Return [x, y] of the center of cell containing provided text 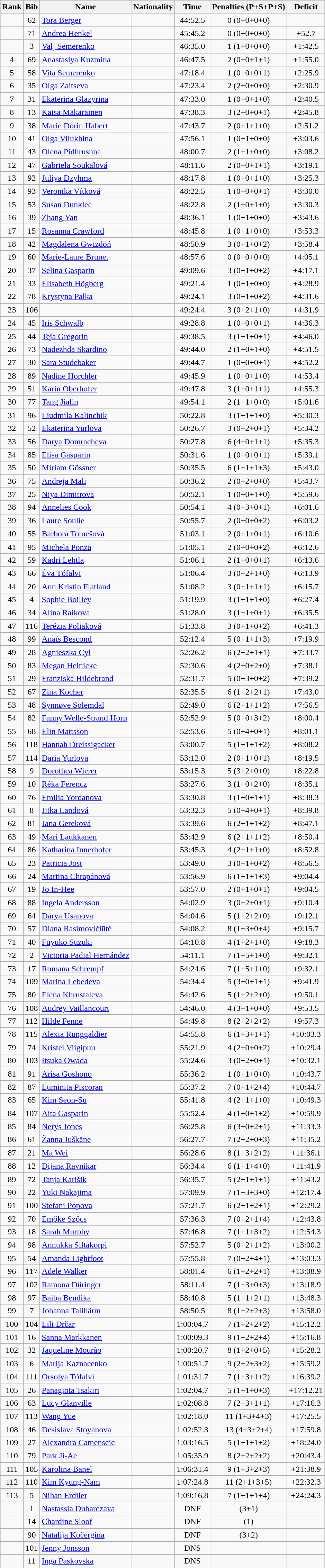
Stefani Popova [85, 1205]
Nationality [153, 7]
Liudmila Kalinchik [85, 415]
Žanna Juškāne [85, 1140]
Selina Gasparin [85, 270]
49:44.7 [192, 362]
5 (1+1+0+3) [249, 1390]
Sophie Boilley [85, 600]
53:42.9 [192, 837]
+3:30.3 [306, 205]
+9:18.3 [306, 942]
5 (0+3+0+2) [249, 679]
+3:58.4 [306, 244]
Iris Schwalb [85, 323]
5 (0+1+1+3) [249, 639]
47:56.1 [192, 138]
Johanna Talihärm [85, 1311]
Magdalena Gwizdoń [85, 244]
49:21.4 [192, 283]
Nadezhda Skardino [85, 349]
+22:32.3 [306, 1482]
1:07:24.8 [192, 1482]
+10:32.1 [306, 1061]
7 (2+2+0+3) [249, 1140]
51:05.1 [192, 547]
Luminita Piscoran [85, 1087]
52:26.2 [192, 652]
Agnieszka Cyl [85, 652]
2 (1+0+0+1) [249, 560]
Name [85, 7]
48:17.8 [192, 178]
3 (1+0+2+0) [249, 784]
Karolina Banel [85, 1469]
Itsuka Owada [85, 1061]
49:45.9 [192, 375]
4 (1+2+1+0) [249, 942]
51:06.4 [192, 573]
49:54.1 [192, 402]
53:45.3 [192, 850]
+9:10.4 [306, 903]
Ma Wei [85, 1153]
Penalties (P+S+P+S) [249, 7]
48:00.7 [192, 152]
7 (0+2+1+4) [249, 1218]
7 (0+2+4+1) [249, 1258]
Ann Kristin Flatland [85, 587]
1:02:52.3 [192, 1430]
Michela Ponza [85, 547]
+6:15.7 [306, 587]
Lucy Glanville [85, 1403]
Teja Gregorin [85, 336]
8 (1+3+2+2) [249, 1153]
Victoria Padial Hernández [85, 955]
Susan Dunklee [85, 205]
+6:35.5 [306, 613]
Hilde Fenne [85, 1021]
Mari Laukkanen [85, 837]
53:32.3 [192, 810]
+5:43.7 [306, 481]
48:11.6 [192, 165]
54:08.2 [192, 929]
7 (1+3+3+0) [249, 1192]
+3:25.3 [306, 178]
Emőke Szőcs [85, 1218]
5 (0+2+1+2) [249, 1245]
+13:00.2 [306, 1245]
+5:59.6 [306, 494]
50:27.8 [192, 442]
8 (1+3+0+4) [249, 929]
1:00:20.7 [192, 1350]
58:50.5 [192, 1311]
Lili Drčar [85, 1324]
Darya Usanova [85, 916]
Emilia Yordanova [85, 797]
Miriam Gössner [85, 468]
+7:39.2 [306, 679]
7 (1+1+1+4) [249, 1495]
47:23.4 [192, 86]
Nastassia Dubarezava [85, 1508]
Franziska Hildebrand [85, 679]
+11:43.2 [306, 1179]
54:49.8 [192, 1021]
57:52.7 [192, 1245]
48:36.1 [192, 218]
+5:01.6 [306, 402]
+3:53.3 [306, 231]
1:09:16.8 [192, 1495]
49:44.0 [192, 349]
53:27.6 [192, 784]
56:27.7 [192, 1140]
Jenny Jonsson [85, 1548]
+17:59.8 [306, 1430]
+3:19.1 [306, 165]
+15:16.8 [306, 1337]
+5:34.2 [306, 428]
52:31.7 [192, 679]
+8:47.1 [306, 824]
53:15.3 [192, 771]
+10:59.9 [306, 1113]
54:24.6 [192, 968]
Terézia Poliaková [85, 626]
+10:29.4 [306, 1048]
+9:12.1 [306, 916]
Ekaterina Glazyrina [85, 99]
7 (1+1+3+2) [249, 1232]
+2:30.9 [306, 86]
50:22.8 [192, 415]
+8:19.5 [306, 758]
1:03:16.5 [192, 1443]
+8:52.8 [306, 850]
+8:08.2 [306, 744]
2 (0+1+1+0) [249, 125]
+9:50.1 [306, 995]
+11:33.3 [306, 1126]
+3:43.6 [306, 218]
1:00:51.7 [192, 1363]
+52.7 [306, 33]
(1) [249, 1522]
Patricia Jost [85, 863]
Megan Heinicke [85, 665]
+13:58.0 [306, 1311]
+5:30.3 [306, 415]
+8:39.8 [306, 810]
Deficit [306, 7]
50:31.6 [192, 455]
Adele Walker [85, 1271]
Ramona Düringer [85, 1285]
Tang Jialin [85, 402]
53:56.9 [192, 876]
+13:08.9 [306, 1271]
Gabriela Soukalová [85, 165]
Nadine Horchler [85, 375]
49:28.8 [192, 323]
Zhang Yan [85, 218]
Karin Oberhofer [85, 389]
7 (2+3+1+1) [249, 1403]
54:02.9 [192, 903]
Jitka Landová [85, 810]
Elena Khrustaleva [85, 995]
+6:13.9 [306, 573]
Jana Gereková [85, 824]
116 [32, 626]
Sara Studebaker [85, 362]
55:24.6 [192, 1061]
53:12.0 [192, 758]
+9:41.9 [306, 981]
1 (1+0+0+0) [249, 46]
+2:45.8 [306, 112]
54:55.8 [192, 1034]
Vita Semerenko [85, 73]
56:28.6 [192, 1153]
Kadri Lehtla [85, 560]
+12:54.3 [306, 1232]
+8:00.4 [306, 718]
55:41.8 [192, 1100]
+12:29.2 [306, 1205]
+7:43.0 [306, 692]
Dijana Ravnikar [85, 1166]
2 (0+2+0+0) [249, 481]
50:35.5 [192, 468]
45:45.2 [192, 33]
+10:03.3 [306, 1034]
+7:38.1 [306, 665]
(3+2) [249, 1535]
50:54.1 [192, 507]
Park Ji-Ae [85, 1456]
+2:25.9 [306, 73]
Katharina Innerhofer [85, 850]
Juliya Dzyhma [85, 178]
1:05:35.9 [192, 1456]
+9:04.4 [306, 876]
118 [32, 744]
52:53.6 [192, 731]
56:25.8 [192, 1126]
49:09.6 [192, 270]
117 [32, 1271]
+6:13.6 [306, 560]
+2:40.5 [306, 99]
Sarah Murphy [85, 1232]
51:03.1 [192, 534]
9 (1+2+2+4) [249, 1337]
+3:03.6 [306, 138]
52:52.9 [192, 718]
Éva Tófalvi [85, 573]
Marija Kaznacenko [85, 1363]
Hannah Dreissigacker [85, 744]
+6:27.4 [306, 600]
54:04.6 [192, 916]
52:35.5 [192, 692]
+16:39.2 [306, 1377]
Barbora Tomešová [85, 534]
58:01.4 [192, 1271]
+4:31.9 [306, 310]
51:19.9 [192, 600]
9 (1+3+2+3) [249, 1469]
1:06:31.4 [192, 1469]
9 (2+2+3+2) [249, 1363]
Elisa Gasparin [85, 455]
Marina Lebedeva [85, 981]
+1:55.0 [306, 60]
+3:08.2 [306, 152]
Olena Pidhrushna [85, 152]
Fuyuko Suzuki [85, 942]
11 (2+1+3+5) [249, 1482]
Chardine Sloof [85, 1522]
+6:01.6 [306, 507]
+6:03.2 [306, 520]
1:02:04.7 [192, 1390]
47:43.7 [192, 125]
57:21.7 [192, 1205]
+2:51.2 [306, 125]
+4:36.3 [306, 323]
+11:36.1 [306, 1153]
55:52.4 [192, 1113]
+21:38.9 [306, 1469]
+4:52.2 [306, 362]
Sanna Markkanen [85, 1337]
+8:01.1 [306, 731]
54:10.8 [192, 942]
Niya Dimitrova [85, 494]
+13:48.3 [306, 1298]
48:57.6 [192, 257]
2 (2+0+0+0) [249, 86]
+8:35.1 [306, 784]
Ekaterina Yurlova [85, 428]
Alina Raikova [85, 613]
Olga Zaitseva [85, 86]
54:34.4 [192, 981]
3 (2+0+0+1) [249, 112]
50:26.7 [192, 428]
Marie Dorin Habert [85, 125]
+10:49.3 [306, 1100]
+4:31.6 [306, 297]
+4:17.1 [306, 270]
Krystyna Pałka [85, 297]
+8:56.5 [306, 863]
Alexandra Camenscic [85, 1443]
52:12.4 [192, 639]
53:57.0 [192, 889]
Kim Kyung-Nam [85, 1482]
4 (0+3+0+1) [249, 507]
7 (1+3+1+2) [249, 1377]
Tanja Karišik [85, 1179]
53:30.8 [192, 797]
48:22.5 [192, 191]
+4:55.3 [306, 389]
2 [32, 955]
+9:53.5 [306, 1008]
5 (0+0+3+2) [249, 718]
+9:15.7 [306, 929]
114 [32, 758]
+7:19.9 [306, 639]
+4:05.1 [306, 257]
+13:03.3 [306, 1258]
52:49.0 [192, 705]
Kaisa Mäkäräinen [85, 112]
Elin Mattsson [85, 731]
Andreja Mali [85, 481]
6 (2+1+2+1) [249, 1205]
Baiba Bendika [85, 1298]
+11:41.9 [306, 1166]
Daria Yurlova [85, 758]
Yuki Nakajima [85, 1192]
Anaïs Bescond [85, 639]
48:45.8 [192, 231]
50:55.7 [192, 520]
58:40.8 [192, 1298]
+4:53.4 [306, 375]
Olga Vilukhina [85, 138]
+1:42.5 [306, 46]
8 (1+2+0+5) [249, 1350]
Romana Schrempf [85, 968]
Natalija Kočergina [85, 1535]
+4:28.9 [306, 283]
115 [32, 1034]
Laure Soulie [85, 520]
Nihan Erdiler [85, 1495]
(3+1) [249, 1508]
Darya Domracheva [85, 442]
Amanda Lightfoot [85, 1258]
4 (2+0+2+0) [249, 665]
+5:39.1 [306, 455]
54:42.6 [192, 995]
Wang Yue [85, 1416]
49:38.5 [192, 336]
Nerys Jones [85, 1126]
+20:43.4 [306, 1456]
56:35.7 [192, 1179]
6 (1+1+4+0) [249, 1166]
1:02:08.8 [192, 1403]
3 (0+1+1+1) [249, 587]
7 (1+3+0+3) [249, 1285]
+15:28.2 [306, 1350]
+11:35.2 [306, 1140]
+8:38.3 [306, 797]
Alexia Runggaldier [85, 1034]
+6:10.6 [306, 534]
+8:22.8 [306, 771]
Dorothea Wierer [85, 771]
4 (1+0+1+2) [249, 1113]
Inga Paskovska [85, 1561]
+4:46.0 [306, 336]
51:28.0 [192, 613]
13 (4+3+2+4) [249, 1430]
46:47.5 [192, 60]
Annelies Cook [85, 507]
Time [192, 7]
1:00:09.3 [192, 1337]
53:00.7 [192, 744]
Bib [32, 7]
50:36.2 [192, 481]
48:50.9 [192, 244]
49:24.1 [192, 297]
+6:41.3 [306, 626]
51:33.8 [192, 626]
Valj Semerenko [85, 46]
4 (3+1+0+0) [249, 1008]
Aita Gasparin [85, 1113]
7 (1+2+2+2) [249, 1324]
Audrey Vaillancourt [85, 1008]
1:02:18.0 [192, 1416]
58:11.4 [192, 1285]
Elisabeth Högberg [85, 283]
55:21.9 [192, 1048]
+15:59.2 [306, 1363]
+17:16.3 [306, 1403]
Kim Seon-Su [85, 1100]
+7:56.5 [306, 705]
Andrea Henkel [85, 33]
+15:12.2 [306, 1324]
Marie-Laure Brunet [85, 257]
Martina Chrapánová [85, 876]
51:06.1 [192, 560]
+7:33.7 [306, 652]
48:22.8 [192, 205]
56:34.4 [192, 1166]
11 (1+3+4+3) [249, 1416]
+12:17.4 [306, 1192]
54:46.0 [192, 1008]
+18:24.0 [306, 1443]
+13:18.9 [306, 1285]
8 (1+2+2+3) [249, 1311]
+4:51.5 [306, 349]
Rank [12, 7]
57:55.8 [192, 1258]
47:38.3 [192, 112]
7 (0+1+2+4) [249, 1087]
+3:30.0 [306, 191]
47:18.4 [192, 73]
6 (2+2+1+1) [249, 652]
Desislava Stoyanova [85, 1430]
+9:04.5 [306, 889]
Fanny Welle-Strand Horn [85, 718]
+5:43.0 [306, 468]
49:24.4 [192, 310]
Orsolya Tófalvi [85, 1377]
Kristel Viigipuu [85, 1048]
Jo In-Hee [85, 889]
6 (3+0+2+1) [249, 1126]
Anastasiya Kuzmina [85, 60]
54:11.1 [192, 955]
+17:25.5 [306, 1416]
55:37.2 [192, 1087]
4 (2+0+0+2) [249, 1048]
Arisa Goshono [85, 1074]
55:36.2 [192, 1074]
+9:57.3 [306, 1021]
+8:50.4 [306, 837]
+12:43.8 [306, 1218]
1 [32, 1508]
50:52.1 [192, 494]
Ingela Andersson [85, 903]
+10:44.7 [306, 1087]
1:01:31.7 [192, 1377]
57:36.3 [192, 1218]
5 (2+1+1+1) [249, 1179]
Rosanna Crawford [85, 231]
Veronika Vítková [85, 191]
Jaqueline Mourão [85, 1350]
Zina Kocher [85, 692]
5 (3+2+0+0) [249, 771]
+6:12.6 [306, 547]
Annukka Siltakorpi [85, 1245]
+24:24.3 [306, 1495]
+17:12.21 [306, 1390]
47:33.0 [192, 99]
5 (3+0+1+1) [249, 981]
5 (1+1+2+1) [249, 1298]
53:49.0 [192, 863]
1:00:04.7 [192, 1324]
44:52.5 [192, 20]
+10:43.7 [306, 1074]
53:39.6 [192, 824]
57:09.9 [192, 1192]
46:35.0 [192, 46]
Panagiota Tsakiri [85, 1390]
49:47.8 [192, 389]
Réka Ferencz [85, 784]
6 (4+0+1+1) [249, 442]
3 [32, 46]
Tora Berger [85, 20]
51:08.2 [192, 587]
6 (1+3+1+1) [249, 1034]
52:30.6 [192, 665]
Diana Rasimovičiūtė [85, 929]
Synnøve Solemdal [85, 705]
57:46.8 [192, 1232]
+5:35.3 [306, 442]
